Determine the [x, y] coordinate at the center of the cell enclosing the given text.  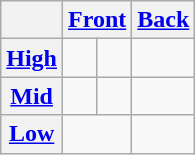
High [32, 58]
Front [98, 20]
Back [164, 20]
Low [32, 134]
Mid [32, 96]
